Find where the given text appears and provide that cell's center as (X, Y) coordinate. 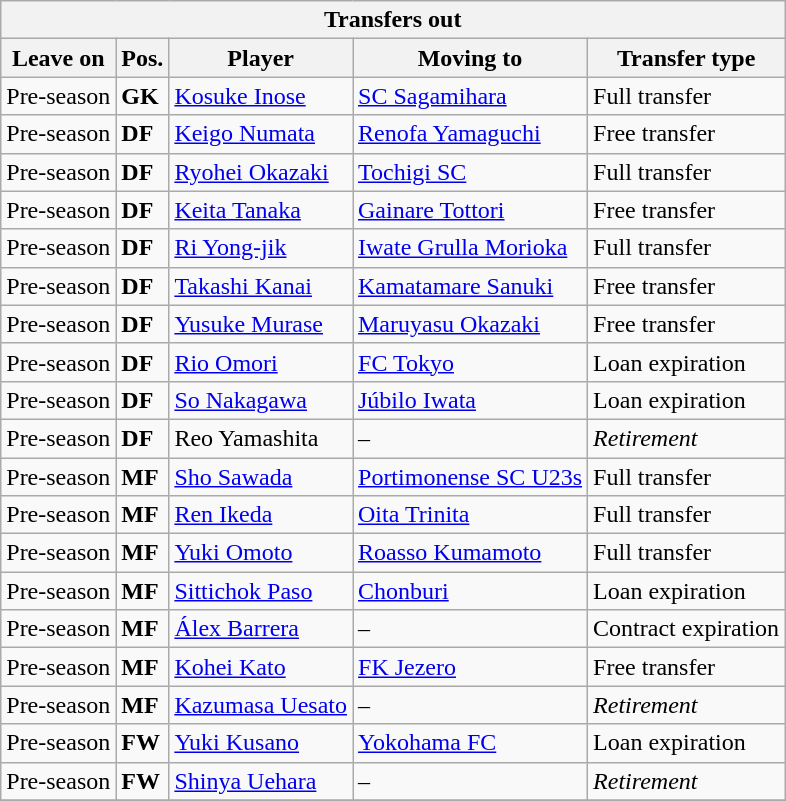
Yuki Kusano (261, 743)
Kazumasa Uesato (261, 705)
Leave on (58, 58)
Contract expiration (686, 629)
Shinya Uehara (261, 781)
Kohei Kato (261, 667)
Pos. (142, 58)
Takashi Kanai (261, 286)
Sittichok Paso (261, 591)
Portimonense SC U23s (470, 477)
Iwate Grulla Morioka (470, 248)
Transfer type (686, 58)
Ri Yong-jik (261, 248)
Gainare Tottori (470, 210)
Moving to (470, 58)
Renofa Yamaguchi (470, 134)
Júbilo Iwata (470, 400)
Sho Sawada (261, 477)
Keigo Numata (261, 134)
Reo Yamashita (261, 438)
SC Sagamihara (470, 96)
Tochigi SC (470, 172)
FC Tokyo (470, 362)
Kamatamare Sanuki (470, 286)
Ren Ikeda (261, 515)
FK Jezero (470, 667)
Roasso Kumamoto (470, 553)
So Nakagawa (261, 400)
Yokohama FC (470, 743)
Chonburi (470, 591)
Ryohei Okazaki (261, 172)
Player (261, 58)
Yuki Omoto (261, 553)
Yusuke Murase (261, 324)
GK (142, 96)
Álex Barrera (261, 629)
Transfers out (393, 20)
Maruyasu Okazaki (470, 324)
Oita Trinita (470, 515)
Rio Omori (261, 362)
Keita Tanaka (261, 210)
Kosuke Inose (261, 96)
